Extract the [x, y] coordinate from the center of the cell holding the provided text.  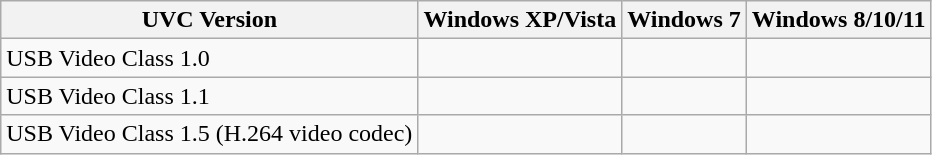
USB Video Class 1.1 [210, 96]
UVC Version [210, 20]
Windows 7 [684, 20]
Windows XP/Vista [520, 20]
Windows 8/10/11 [838, 20]
USB Video Class 1.0 [210, 58]
USB Video Class 1.5 (H.264 video codec) [210, 134]
